Output the (X, Y) coordinate of the center of the cell containing the given text.  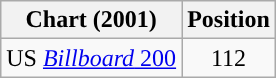
Chart (2001) (92, 20)
US Billboard 200 (92, 58)
112 (229, 58)
Position (229, 20)
